Detect which cell encompasses the target text, then output its (x, y) center coordinate. 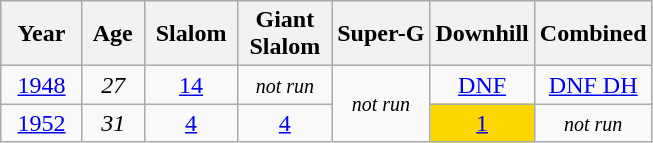
DNF (482, 85)
Downhill (482, 34)
Super-G (381, 34)
1 (482, 123)
Age (113, 34)
DNF DH (593, 85)
Slalom (191, 34)
1952 (42, 123)
14 (191, 85)
27 (113, 85)
31 (113, 123)
Year (42, 34)
Giant Slalom (285, 34)
Combined (593, 34)
1948 (42, 85)
